Output the [x, y] coordinate of the center of the cell containing the given text.  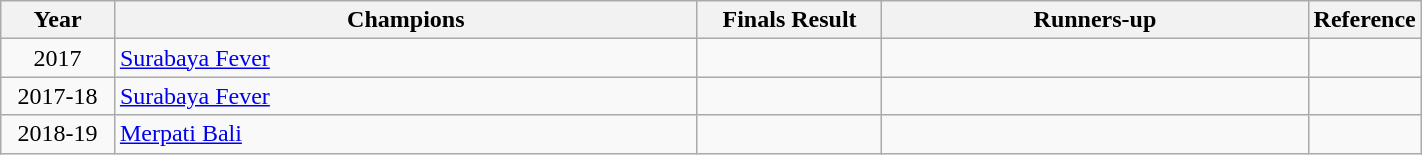
2017 [58, 58]
Merpati Bali [406, 134]
Year [58, 20]
2018-19 [58, 134]
Champions [406, 20]
Finals Result [790, 20]
Reference [1364, 20]
2017-18 [58, 96]
Runners-up [1095, 20]
